Capture the cell that displays the provided text and extract its [X, Y] central coordinate. 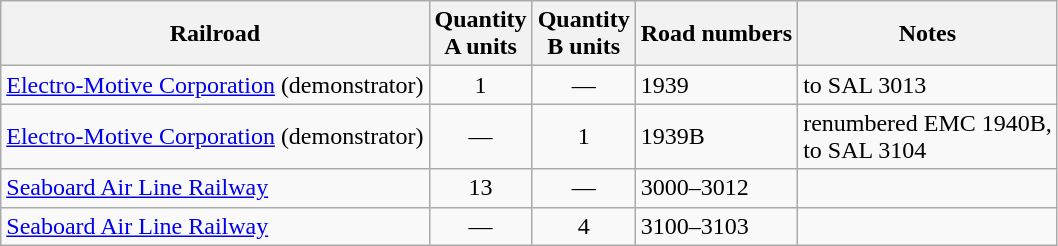
Notes [928, 34]
QuantityB units [584, 34]
to SAL 3013 [928, 85]
Road numbers [716, 34]
Railroad [215, 34]
1939 [716, 85]
13 [480, 188]
3000–3012 [716, 188]
renumbered EMC 1940B,to SAL 3104 [928, 136]
4 [584, 226]
1939B [716, 136]
3100–3103 [716, 226]
QuantityA units [480, 34]
